Extract the (X, Y) coordinate from the center of the cell holding the provided text.  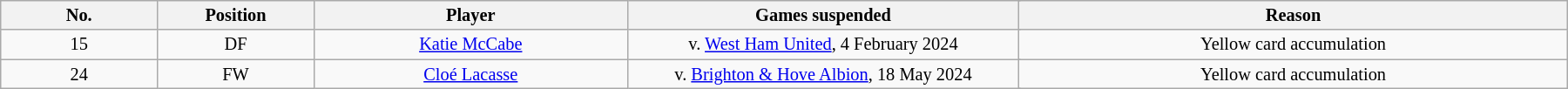
15 (79, 44)
Position (236, 15)
Player (470, 15)
Cloé Lacasse (470, 74)
24 (79, 74)
Games suspended (823, 15)
FW (236, 74)
v. West Ham United, 4 February 2024 (823, 44)
DF (236, 44)
Katie McCabe (470, 44)
No. (79, 15)
Reason (1293, 15)
v. Brighton & Hove Albion, 18 May 2024 (823, 74)
